Identify which cell holds the provided text, then report its [x, y] central coordinate. 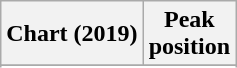
Chart (2019) [72, 34]
Peakposition [189, 34]
